Locate the cell with the specified text and output its [x, y] center coordinate. 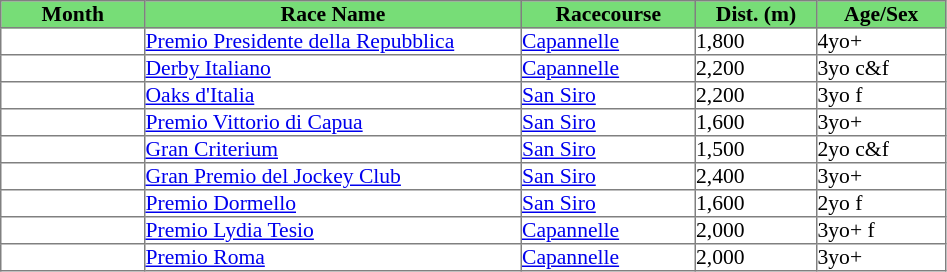
4yo+ [882, 42]
3yo+ f [882, 230]
Dist. (m) [756, 14]
Gran Premio del Jockey Club [333, 176]
Premio Presidente della Repubblica [333, 42]
Premio Lydia Tesio [333, 230]
2,400 [756, 176]
3yo c&f [882, 68]
Racecourse [608, 14]
1,800 [756, 42]
Age/Sex [882, 14]
3yo f [882, 96]
Gran Criterium [333, 150]
Month [73, 14]
2yo c&f [882, 150]
Premio Roma [333, 258]
Race Name [333, 14]
Premio Vittorio di Capua [333, 122]
2yo f [882, 204]
1,500 [756, 150]
Premio Dormello [333, 204]
Oaks d'Italia [333, 96]
Derby Italiano [333, 68]
